For the text-containing cell, return its midpoint in [X, Y] coordinate format. 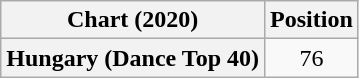
Position [312, 20]
Hungary (Dance Top 40) [133, 58]
Chart (2020) [133, 20]
76 [312, 58]
